For the text-containing cell, return its midpoint in [X, Y] coordinate format. 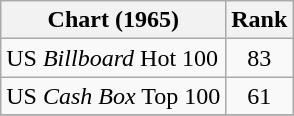
Chart (1965) [114, 20]
83 [260, 58]
US Billboard Hot 100 [114, 58]
61 [260, 96]
Rank [260, 20]
US Cash Box Top 100 [114, 96]
